For the text-containing cell, return its midpoint in (X, Y) coordinate format. 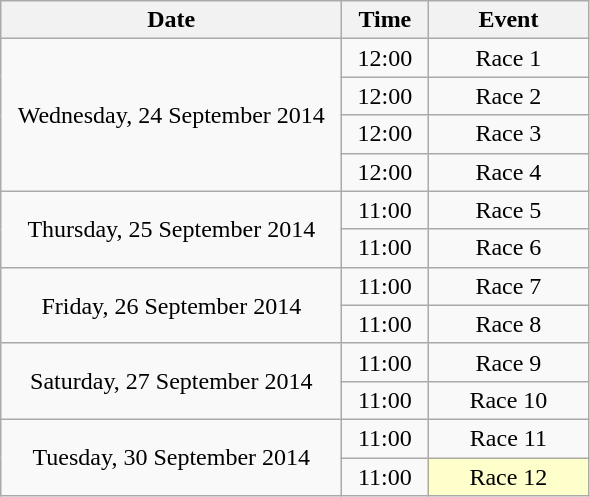
Race 8 (508, 324)
Race 3 (508, 134)
Race 7 (508, 286)
Race 9 (508, 362)
Time (385, 20)
Race 6 (508, 248)
Race 4 (508, 172)
Saturday, 27 September 2014 (172, 381)
Race 1 (508, 58)
Race 12 (508, 477)
Friday, 26 September 2014 (172, 305)
Race 5 (508, 210)
Tuesday, 30 September 2014 (172, 457)
Thursday, 25 September 2014 (172, 229)
Race 10 (508, 400)
Wednesday, 24 September 2014 (172, 115)
Date (172, 20)
Race 2 (508, 96)
Race 11 (508, 438)
Event (508, 20)
